From the cell containing the given text, extract its center point as (X, Y) coordinate. 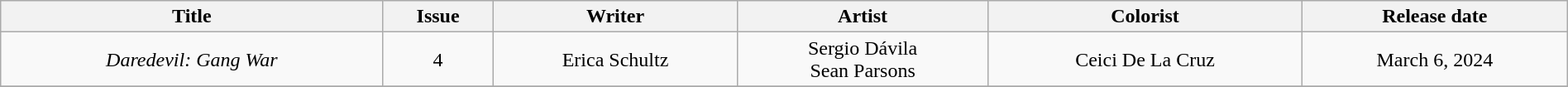
Issue (438, 17)
4 (438, 60)
Erica Schultz (615, 60)
Daredevil: Gang War (192, 60)
Colorist (1145, 17)
Writer (615, 17)
Sergio DávilaSean Parsons (863, 60)
Ceici De La Cruz (1145, 60)
Release date (1434, 17)
Artist (863, 17)
March 6, 2024 (1434, 60)
Title (192, 17)
